Provide the (X, Y) coordinate of the cell's center where the given text is located.  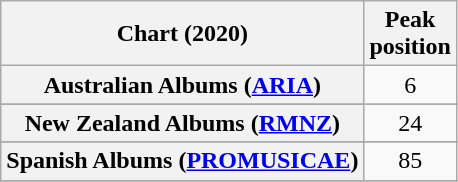
Chart (2020) (182, 34)
Australian Albums (ARIA) (182, 85)
24 (410, 123)
6 (410, 85)
Spanish Albums (PROMUSICAE) (182, 161)
Peakposition (410, 34)
85 (410, 161)
New Zealand Albums (RMNZ) (182, 123)
